Return (X, Y) of the center of cell containing provided text 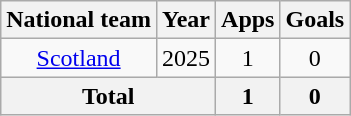
Goals (315, 20)
Total (108, 96)
Scotland (79, 58)
Year (186, 20)
2025 (186, 58)
Apps (248, 20)
National team (79, 20)
